Search for the cell housing the specified text and yield its [x, y] center coordinate. 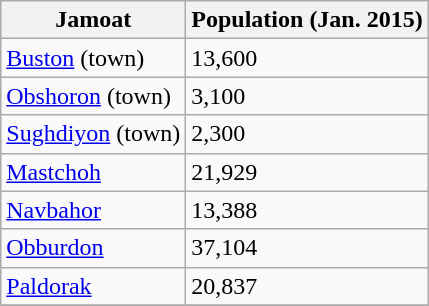
Obshoron (town) [94, 96]
2,300 [307, 134]
13,388 [307, 210]
Sughdiyon (town) [94, 134]
37,104 [307, 248]
20,837 [307, 286]
Population (Jan. 2015) [307, 20]
Jamoat [94, 20]
3,100 [307, 96]
Paldorak [94, 286]
Mastchoh [94, 172]
Buston (town) [94, 58]
Obburdon [94, 248]
Navbahor [94, 210]
13,600 [307, 58]
21,929 [307, 172]
